Return [x, y] of the center of cell containing provided text 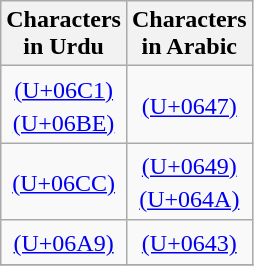
Characters in Arabic [189, 34]
(U+06C1) (U+06BE) [64, 104]
(U+0647) [189, 104]
(U+06CC) [64, 182]
(U+0643) [189, 242]
(U+0649) (U+064A) [189, 182]
Characters in Urdu [64, 34]
(U+06A9) [64, 242]
